Extract the (x, y) coordinate from the center of the cell holding the provided text.  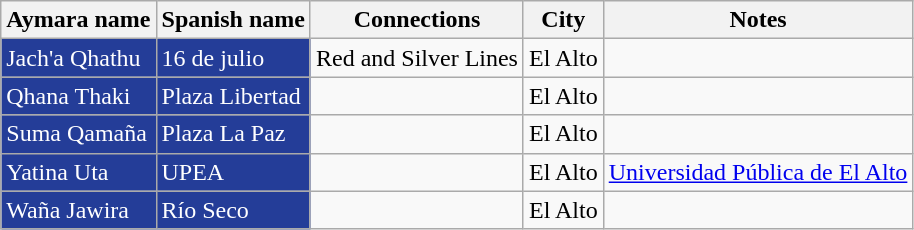
Suma Qamaña (78, 134)
Qhana Thaki (78, 96)
Plaza La Paz (233, 134)
Jach'a Qhathu (78, 58)
Aymara name (78, 20)
Notes (758, 20)
Connections (416, 20)
Waña Jawira (78, 210)
Yatina Uta (78, 172)
Río Seco (233, 210)
City (563, 20)
16 de julio (233, 58)
Spanish name (233, 20)
Universidad Pública de El Alto (758, 172)
UPEA (233, 172)
Plaza Libertad (233, 96)
Red and Silver Lines (416, 58)
